Return [X, Y] of the center of cell containing provided text 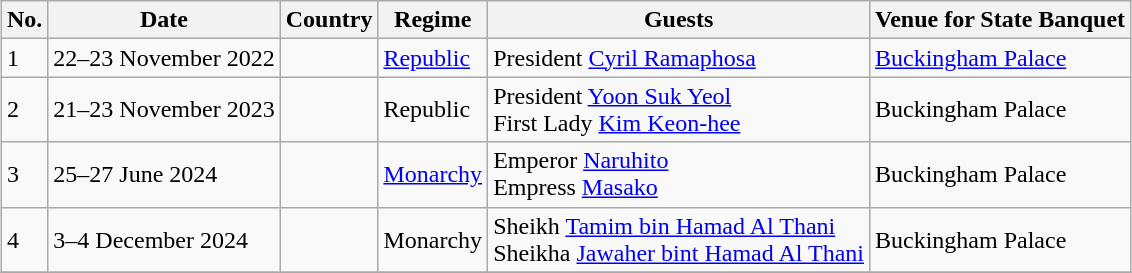
22–23 November 2022 [164, 58]
Regime [433, 20]
2 [24, 110]
No. [24, 20]
3 [24, 174]
Date [164, 20]
President Yoon Suk YeolFirst Lady Kim Keon-hee [679, 110]
4 [24, 240]
21–23 November 2023 [164, 110]
1 [24, 58]
25–27 June 2024 [164, 174]
Venue for State Banquet [1000, 20]
3–4 December 2024 [164, 240]
President Cyril Ramaphosa [679, 58]
Emperor NaruhitoEmpress Masako [679, 174]
Guests [679, 20]
Sheikh Tamim bin Hamad Al ThaniSheikha Jawaher bint Hamad Al Thani [679, 240]
Country [329, 20]
